Output the (X, Y) coordinate of the center of the cell containing the given text.  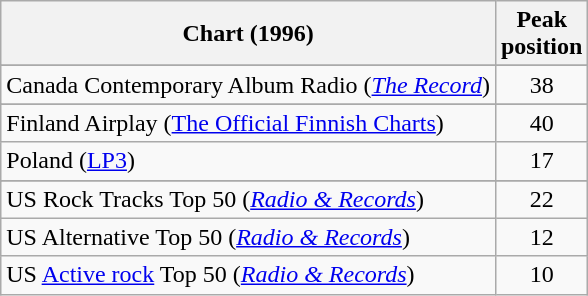
Finland Airplay (The Official Finnish Charts) (248, 123)
12 (541, 237)
US Alternative Top 50 (Radio & Records) (248, 237)
40 (541, 123)
10 (541, 275)
Chart (1996) (248, 34)
Poland (LP3) (248, 161)
Peakposition (541, 34)
US Active rock Top 50 (Radio & Records) (248, 275)
22 (541, 199)
US Rock Tracks Top 50 (Radio & Records) (248, 199)
17 (541, 161)
38 (541, 85)
Canada Contemporary Album Radio (The Record) (248, 85)
